Determine the (x, y) coordinate at the center of the cell enclosing the given text.  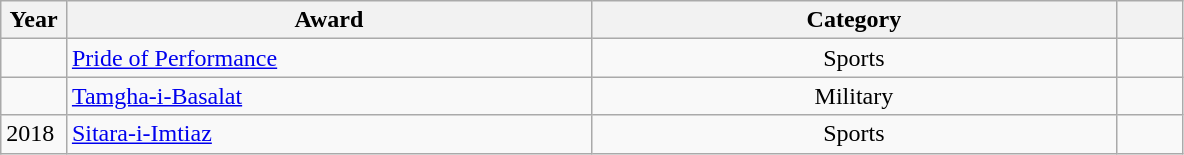
Sitara-i-Imtiaz (328, 134)
Pride of Performance (328, 58)
Category (854, 20)
2018 (34, 134)
Military (854, 96)
Year (34, 20)
Tamgha-i-Basalat (328, 96)
Award (328, 20)
